Pinpoint the cell where the given text exists, returning its (X, Y) midpoint coordinate. 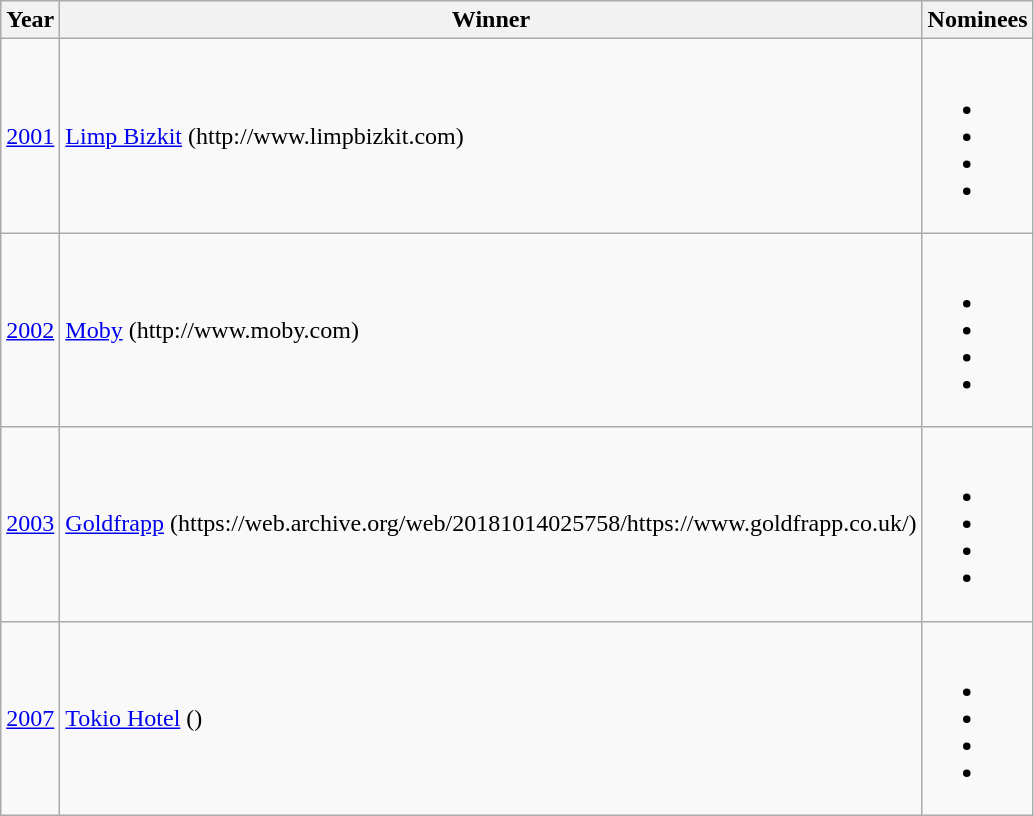
Year (30, 20)
Moby (http://www.moby.com) (491, 330)
2001 (30, 136)
Limp Bizkit (http://www.limpbizkit.com) (491, 136)
Goldfrapp (https://web.archive.org/web/20181014025758/https://www.goldfrapp.co.uk/) (491, 524)
Tokio Hotel () (491, 718)
2002 (30, 330)
Nominees (978, 20)
Winner (491, 20)
2003 (30, 524)
2007 (30, 718)
